Provide the [X, Y] coordinate of the cell's center where the given text is located.  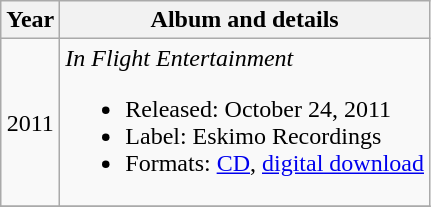
Year [30, 20]
Album and details [245, 20]
2011 [30, 122]
In Flight EntertainmentReleased: October 24, 2011Label: Eskimo RecordingsFormats: CD, digital download [245, 122]
